Search for the cell housing the specified text and yield its (x, y) center coordinate. 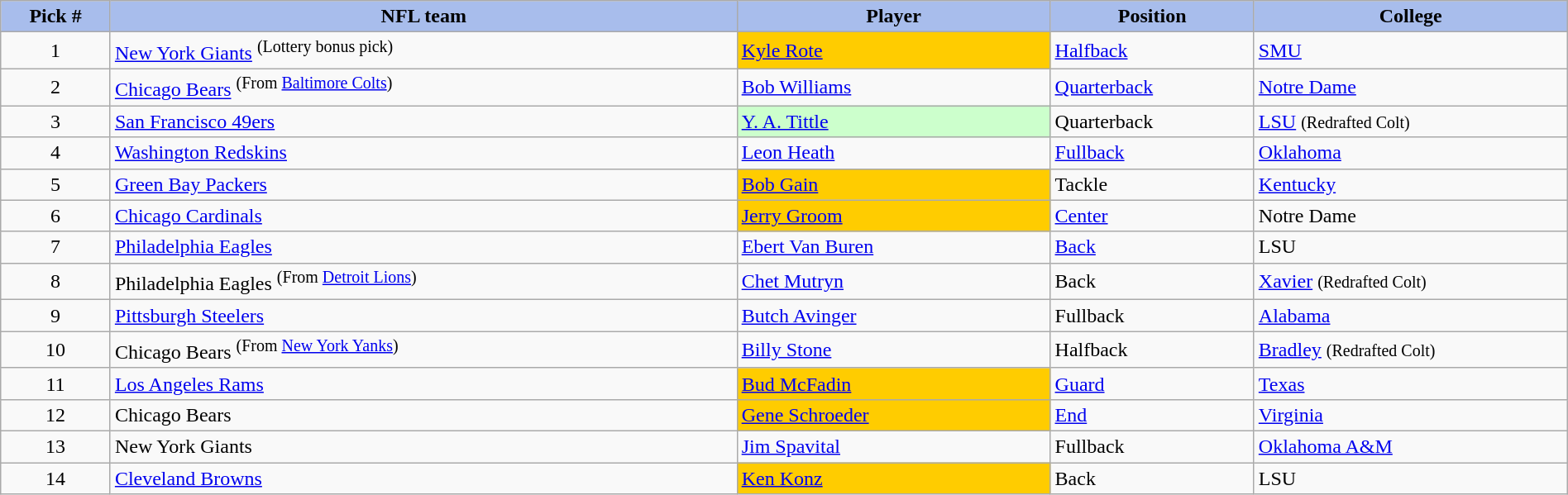
College (1411, 17)
Virginia (1411, 415)
12 (56, 415)
New York Giants (Lottery bonus pick) (423, 51)
Y. A. Tittle (893, 121)
Ken Konz (893, 478)
Chet Mutryn (893, 281)
11 (56, 383)
14 (56, 478)
End (1152, 415)
Bob Williams (893, 88)
Philadelphia Eagles (From Detroit Lions) (423, 281)
Leon Heath (893, 153)
Alabama (1411, 316)
Washington Redskins (423, 153)
Tackle (1152, 184)
Billy Stone (893, 350)
Position (1152, 17)
LSU (Redrafted Colt) (1411, 121)
Xavier (Redrafted Colt) (1411, 281)
New York Giants (423, 447)
Gene Schroeder (893, 415)
Guard (1152, 383)
4 (56, 153)
Chicago Cardinals (423, 216)
Bradley (Redrafted Colt) (1411, 350)
SMU (1411, 51)
Jerry Groom (893, 216)
San Francisco 49ers (423, 121)
Chicago Bears (From Baltimore Colts) (423, 88)
Kentucky (1411, 184)
Pittsburgh Steelers (423, 316)
Oklahoma (1411, 153)
Pick # (56, 17)
Oklahoma A&M (1411, 447)
NFL team (423, 17)
Bob Gain (893, 184)
Jim Spavital (893, 447)
Chicago Bears (From New York Yanks) (423, 350)
1 (56, 51)
7 (56, 247)
6 (56, 216)
Philadelphia Eagles (423, 247)
Los Angeles Rams (423, 383)
3 (56, 121)
Kyle Rote (893, 51)
9 (56, 316)
Chicago Bears (423, 415)
Center (1152, 216)
2 (56, 88)
Bud McFadin (893, 383)
5 (56, 184)
Player (893, 17)
Ebert Van Buren (893, 247)
10 (56, 350)
Cleveland Browns (423, 478)
Butch Avinger (893, 316)
Texas (1411, 383)
13 (56, 447)
Green Bay Packers (423, 184)
8 (56, 281)
